Determine the (x, y) coordinate at the center of the cell enclosing the given text.  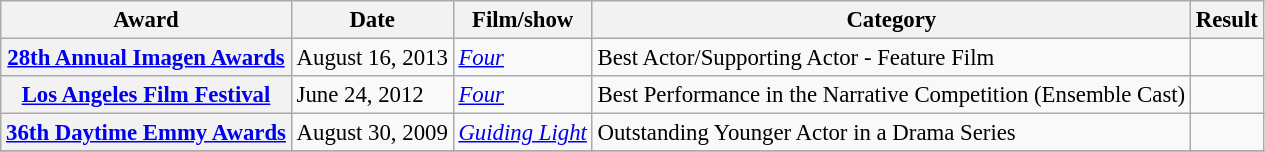
August 30, 2009 (372, 133)
28th Annual Imagen Awards (146, 58)
August 16, 2013 (372, 58)
Award (146, 20)
Film/show (522, 20)
Result (1228, 20)
June 24, 2012 (372, 95)
Best Actor/Supporting Actor - Feature Film (891, 58)
Category (891, 20)
Los Angeles Film Festival (146, 95)
Guiding Light (522, 133)
Date (372, 20)
36th Daytime Emmy Awards (146, 133)
Best Performance in the Narrative Competition (Ensemble Cast) (891, 95)
Outstanding Younger Actor in a Drama Series (891, 133)
